Extract the [x, y] coordinate from the center of the cell holding the provided text.  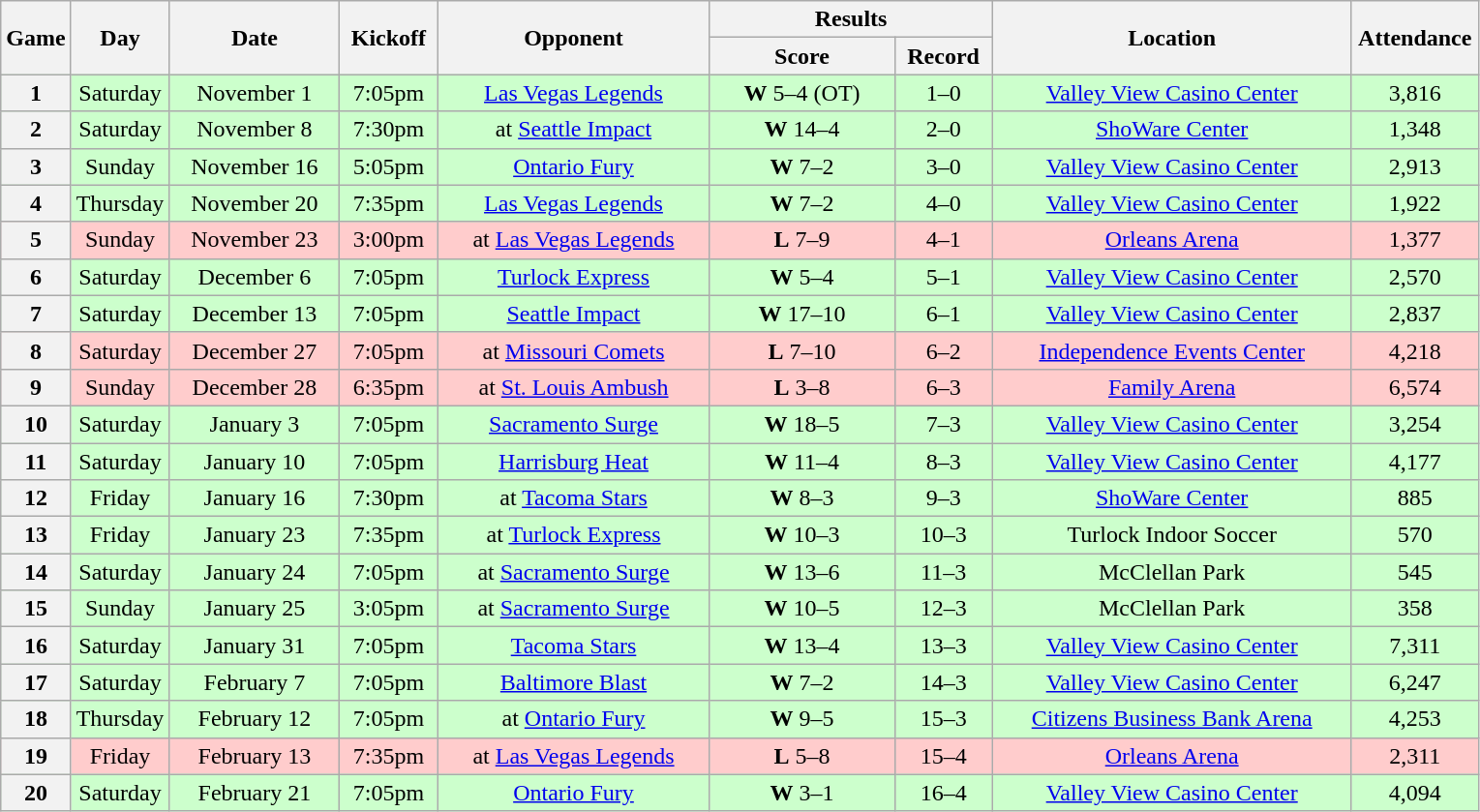
14–3 [943, 682]
3,816 [1415, 93]
5 [36, 240]
6–3 [943, 387]
9–3 [943, 498]
4–1 [943, 240]
W 8–3 [801, 498]
Attendance [1415, 38]
2,837 [1415, 314]
6 [36, 277]
W 3–1 [801, 793]
10–3 [943, 535]
1,348 [1415, 130]
6–1 [943, 314]
Results [851, 19]
5–1 [943, 277]
at Seattle Impact [573, 130]
W 13–4 [801, 646]
20 [36, 793]
Score [801, 56]
4 [36, 203]
November 23 [255, 240]
4,094 [1415, 793]
Baltimore Blast [573, 682]
18 [36, 719]
February 7 [255, 682]
1,377 [1415, 240]
W 10–5 [801, 609]
at St. Louis Ambush [573, 387]
1–0 [943, 93]
Turlock Indoor Soccer [1171, 535]
Day [120, 38]
570 [1415, 535]
5:05pm [389, 166]
7 [36, 314]
January 24 [255, 572]
16 [36, 646]
15–4 [943, 756]
January 23 [255, 535]
13 [36, 535]
Turlock Express [573, 277]
1,922 [1415, 203]
885 [1415, 498]
W 11–4 [801, 462]
1 [36, 93]
December 6 [255, 277]
February 13 [255, 756]
January 3 [255, 424]
4,218 [1415, 350]
2 [36, 130]
11 [36, 462]
3–0 [943, 166]
6–2 [943, 350]
November 8 [255, 130]
at Turlock Express [573, 535]
at Tacoma Stars [573, 498]
4,177 [1415, 462]
January 25 [255, 609]
W 5–4 [801, 277]
12–3 [943, 609]
at Missouri Comets [573, 350]
Tacoma Stars [573, 646]
16–4 [943, 793]
3:00pm [389, 240]
L 7–10 [801, 350]
Independence Events Center [1171, 350]
3:05pm [389, 609]
12 [36, 498]
Family Arena [1171, 387]
Kickoff [389, 38]
7,311 [1415, 646]
December 27 [255, 350]
W 14–4 [801, 130]
4,253 [1415, 719]
W 5–4 (OT) [801, 93]
February 21 [255, 793]
W 10–3 [801, 535]
2,570 [1415, 277]
February 12 [255, 719]
January 16 [255, 498]
December 13 [255, 314]
W 17–10 [801, 314]
November 20 [255, 203]
December 28 [255, 387]
8–3 [943, 462]
6,247 [1415, 682]
15 [36, 609]
2–0 [943, 130]
Record [943, 56]
L 7–9 [801, 240]
January 10 [255, 462]
November 16 [255, 166]
3 [36, 166]
19 [36, 756]
2,913 [1415, 166]
L 3–8 [801, 387]
6,574 [1415, 387]
Game [36, 38]
Opponent [573, 38]
at Ontario Fury [573, 719]
4–0 [943, 203]
3,254 [1415, 424]
8 [36, 350]
W 9–5 [801, 719]
15–3 [943, 719]
January 31 [255, 646]
2,311 [1415, 756]
W 13–6 [801, 572]
7–3 [943, 424]
358 [1415, 609]
11–3 [943, 572]
W 18–5 [801, 424]
6:35pm [389, 387]
Seattle Impact [573, 314]
9 [36, 387]
13–3 [943, 646]
Harrisburg Heat [573, 462]
14 [36, 572]
Citizens Business Bank Arena [1171, 719]
10 [36, 424]
Location [1171, 38]
November 1 [255, 93]
17 [36, 682]
Sacramento Surge [573, 424]
L 5–8 [801, 756]
Date [255, 38]
545 [1415, 572]
